Provide the [X, Y] coordinate of the cell's center where the given text is located.  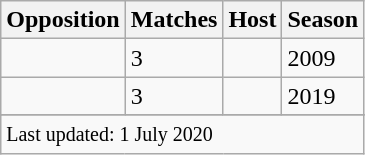
Matches [174, 20]
2009 [323, 58]
Last updated: 1 July 2020 [182, 134]
2019 [323, 96]
Host [252, 20]
Opposition [63, 20]
Season [323, 20]
